Return [X, Y] of the center of cell containing provided text 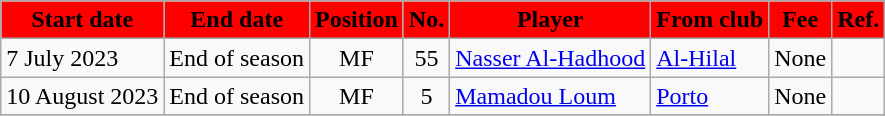
End date [237, 20]
Start date [82, 20]
Ref. [858, 20]
10 August 2023 [82, 96]
Position [357, 20]
No. [426, 20]
Al-Hilal [710, 58]
5 [426, 96]
Porto [710, 96]
Player [550, 20]
Mamadou Loum [550, 96]
55 [426, 58]
From club [710, 20]
Fee [800, 20]
7 July 2023 [82, 58]
Nasser Al-Hadhood [550, 58]
